For the text-containing cell, return its midpoint in [X, Y] coordinate format. 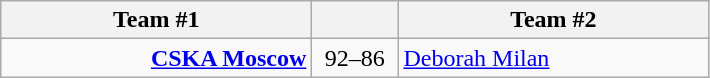
Team #1 [156, 20]
Team #2 [554, 20]
92–86 [355, 58]
Deborah Milan [554, 58]
CSKA Moscow [156, 58]
